Search for the cell housing the specified text and yield its [x, y] center coordinate. 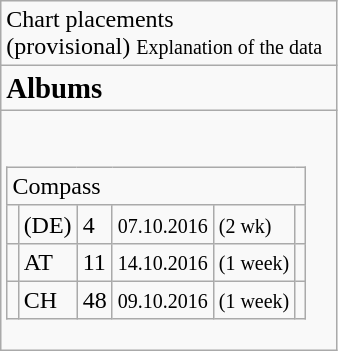
Albums [168, 88]
09.10.2016 [162, 300]
Compass [156, 186]
11 [94, 262]
48 [94, 300]
CH [48, 300]
4 [94, 224]
(2 wk) [254, 224]
14.10.2016 [162, 262]
(DE) [48, 224]
Compass (DE) 4 07.10.2016 (2 wk) AT 11 14.10.2016 (1 week) CH 48 09.10.2016 (1 week) [168, 230]
07.10.2016 [162, 224]
AT [48, 262]
Chart placements(provisional) Explanation of the data [168, 34]
